Return (x, y) of the center of cell containing provided text 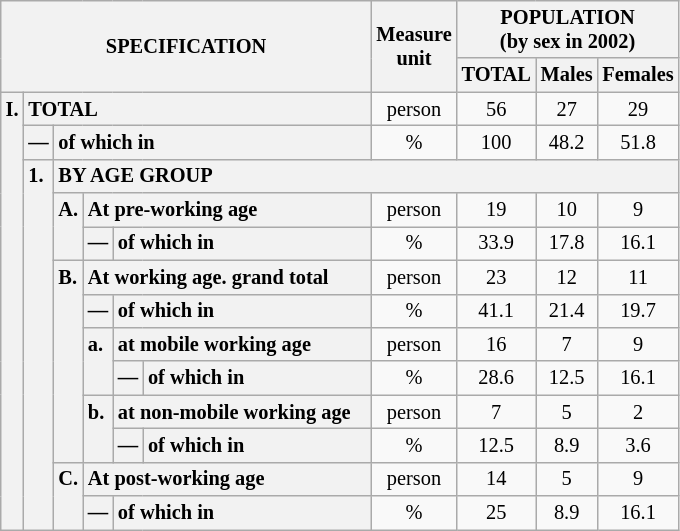
10 (567, 210)
12 (567, 277)
27 (567, 109)
28.6 (496, 378)
25 (496, 513)
Males (567, 75)
At working age. grand total (227, 277)
51.8 (638, 142)
a. (98, 360)
at non-mobile working age (242, 412)
19.7 (638, 311)
A. (68, 226)
56 (496, 109)
SPECIFICATION (186, 46)
100 (496, 142)
3.6 (638, 445)
C. (68, 496)
19 (496, 210)
29 (638, 109)
At post-working age (227, 479)
33.9 (496, 243)
I. (12, 311)
11 (638, 277)
2 (638, 412)
21.4 (567, 311)
BY AGE GROUP (366, 176)
23 (496, 277)
16 (496, 344)
B. (68, 361)
Measure unit (414, 46)
at mobile working age (242, 344)
b. (98, 428)
17.8 (567, 243)
At pre-working age (227, 210)
48.2 (567, 142)
14 (496, 479)
Females (638, 75)
1. (38, 344)
POPULATION (by sex in 2002) (568, 29)
41.1 (496, 311)
